Provide the (X, Y) coordinate of the cell's center where the given text is located.  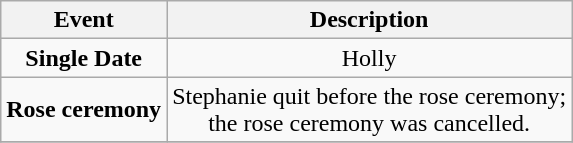
Description (370, 20)
Single Date (84, 58)
Holly (370, 58)
Rose ceremony (84, 110)
Event (84, 20)
Stephanie quit before the rose ceremony;the rose ceremony was cancelled. (370, 110)
